Search for the cell housing the specified text and yield its [x, y] center coordinate. 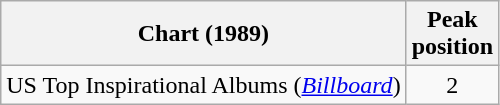
Chart (1989) [204, 34]
US Top Inspirational Albums (Billboard) [204, 85]
Peakposition [452, 34]
2 [452, 85]
